Capture the cell that displays the provided text and extract its [X, Y] central coordinate. 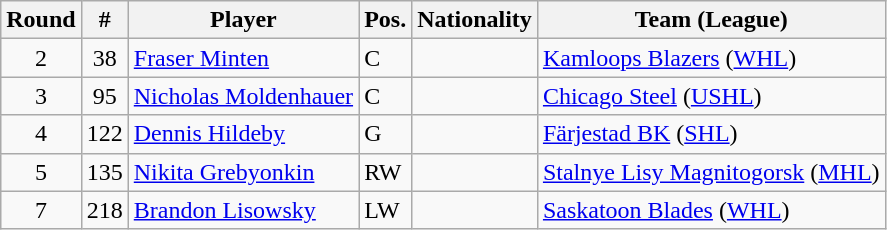
122 [104, 134]
95 [104, 96]
Saskatoon Blades (WHL) [711, 210]
Round [41, 20]
Stalnye Lisy Magnitogorsk (MHL) [711, 172]
Kamloops Blazers (WHL) [711, 58]
RW [386, 172]
Chicago Steel (USHL) [711, 96]
5 [41, 172]
Fraser Minten [243, 58]
Pos. [386, 20]
# [104, 20]
G [386, 134]
2 [41, 58]
7 [41, 210]
Dennis Hildeby [243, 134]
Färjestad BK (SHL) [711, 134]
3 [41, 96]
Nicholas Moldenhauer [243, 96]
38 [104, 58]
LW [386, 210]
Brandon Lisowsky [243, 210]
135 [104, 172]
218 [104, 210]
Nikita Grebyonkin [243, 172]
4 [41, 134]
Team (League) [711, 20]
Nationality [475, 20]
Player [243, 20]
